Search for the cell housing the specified text and yield its (x, y) center coordinate. 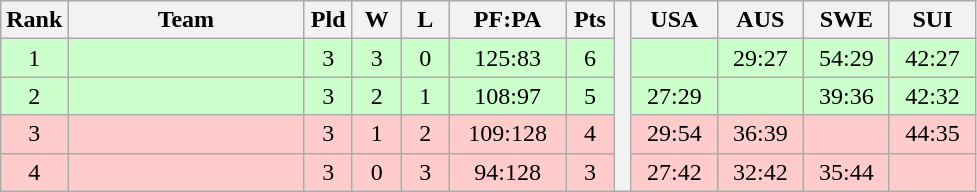
L (426, 20)
6 (590, 58)
108:97 (508, 96)
SUI (932, 20)
Rank (34, 20)
5 (590, 96)
32:42 (760, 172)
54:29 (846, 58)
39:36 (846, 96)
29:27 (760, 58)
Team (186, 20)
42:27 (932, 58)
44:35 (932, 134)
27:42 (674, 172)
W (376, 20)
109:128 (508, 134)
USA (674, 20)
36:39 (760, 134)
PF:PA (508, 20)
SWE (846, 20)
Pld (328, 20)
AUS (760, 20)
94:128 (508, 172)
125:83 (508, 58)
Pts (590, 20)
27:29 (674, 96)
29:54 (674, 134)
35:44 (846, 172)
42:32 (932, 96)
